Capture the cell that displays the provided text and extract its [x, y] central coordinate. 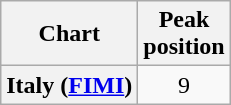
Peakposition [184, 34]
9 [184, 85]
Chart [70, 34]
Italy (FIMI) [70, 85]
